For the text-containing cell, return its midpoint in (X, Y) coordinate format. 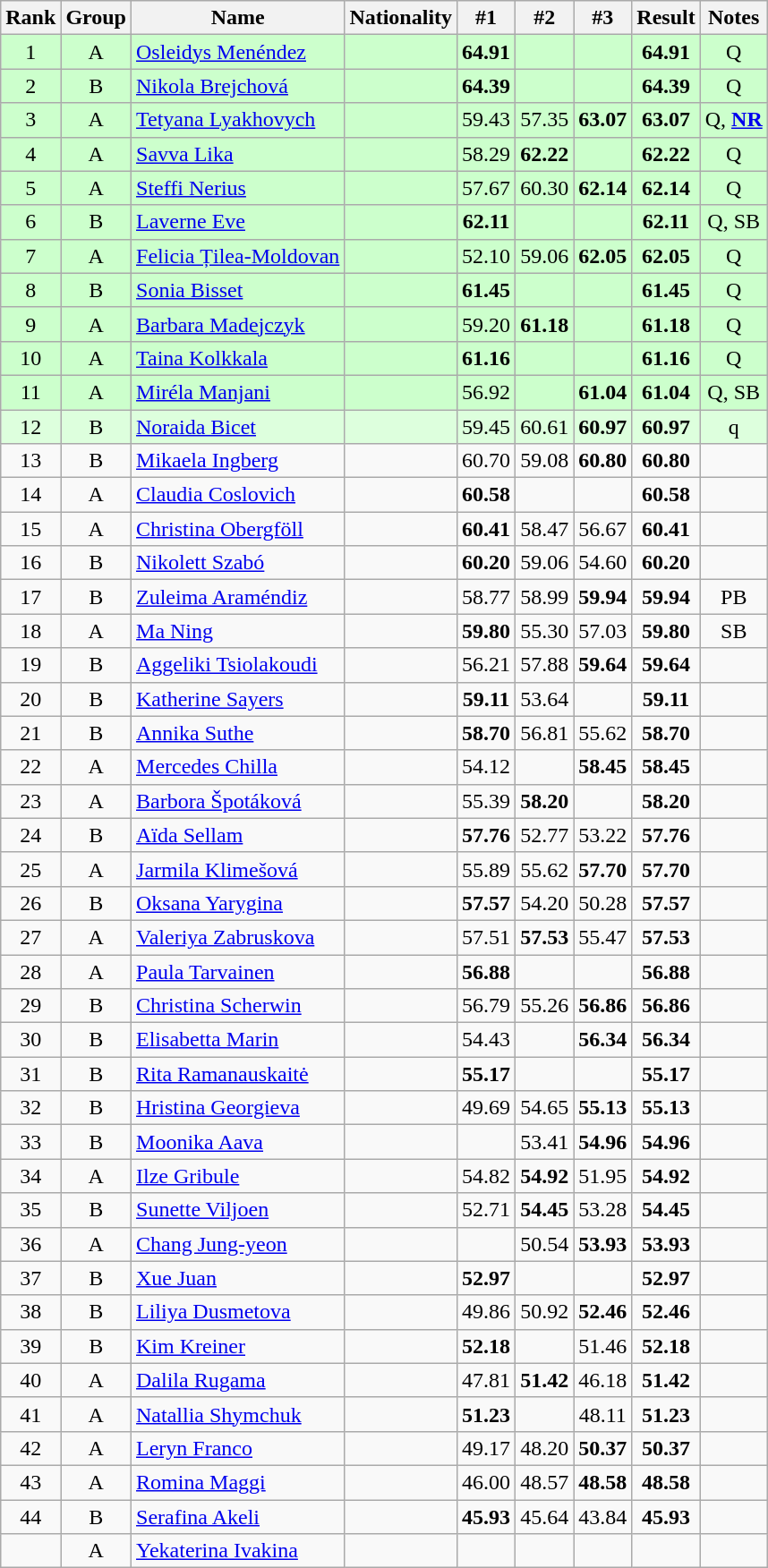
55.30 (544, 631)
Notes (734, 18)
40 (30, 1380)
9 (30, 324)
2 (30, 86)
24 (30, 835)
Ilze Gribule (238, 1176)
49.69 (487, 1108)
Nationality (401, 18)
Noraida Bicet (238, 427)
#1 (487, 18)
Aggeliki Tsiolakoudi (238, 665)
Claudia Coslovich (238, 495)
25 (30, 869)
Zuleima Araméndiz (238, 597)
59.45 (487, 427)
53.22 (603, 835)
21 (30, 733)
37 (30, 1278)
3 (30, 120)
55.47 (603, 937)
54.12 (487, 767)
Sunette Viljoen (238, 1210)
58.47 (544, 529)
30 (30, 1040)
38 (30, 1312)
43.84 (603, 1517)
26 (30, 903)
PB (734, 597)
Christina Obergföll (238, 529)
Barbara Madejczyk (238, 324)
41 (30, 1414)
q (734, 427)
Miréla Manjani (238, 392)
54.20 (544, 903)
18 (30, 631)
1 (30, 52)
Group (97, 18)
Laverne Eve (238, 222)
7 (30, 256)
60.30 (544, 188)
47.81 (487, 1380)
60.61 (544, 427)
48.11 (603, 1414)
56.21 (487, 665)
54.60 (603, 563)
51.95 (603, 1176)
5 (30, 188)
59.43 (487, 120)
57.88 (544, 665)
Serafina Akeli (238, 1517)
57.51 (487, 937)
4 (30, 154)
19 (30, 665)
Hristina Georgieva (238, 1108)
Christina Scherwin (238, 1006)
Q, NR (734, 120)
Result (666, 18)
14 (30, 495)
Steffi Nerius (238, 188)
Elisabetta Marin (238, 1040)
28 (30, 971)
Chang Jung-yeon (238, 1244)
20 (30, 699)
52.10 (487, 256)
12 (30, 427)
34 (30, 1176)
Kim Kreiner (238, 1346)
33 (30, 1142)
56.92 (487, 392)
Nikola Brejchová (238, 86)
58.77 (487, 597)
48.57 (544, 1482)
Tetyana Lyakhovych (238, 120)
59.20 (487, 324)
Xue Juan (238, 1278)
56.79 (487, 1006)
23 (30, 801)
44 (30, 1517)
#2 (544, 18)
59.08 (544, 461)
29 (30, 1006)
46.00 (487, 1482)
54.43 (487, 1040)
50.54 (544, 1244)
Romina Maggi (238, 1482)
Rank (30, 18)
Yekaterina Ivakina (238, 1551)
49.17 (487, 1448)
Leryn Franco (238, 1448)
54.65 (544, 1108)
52.77 (544, 835)
Osleidys Menéndez (238, 52)
Savva Lika (238, 154)
31 (30, 1074)
22 (30, 767)
42 (30, 1448)
Annika Suthe (238, 733)
Oksana Yarygina (238, 903)
Natallia Shymchuk (238, 1414)
15 (30, 529)
Katherine Sayers (238, 699)
55.39 (487, 801)
Name (238, 18)
48.20 (544, 1448)
43 (30, 1482)
8 (30, 290)
#3 (603, 18)
11 (30, 392)
32 (30, 1108)
SB (734, 631)
Rita Ramanauskaitė (238, 1074)
Mercedes Chilla (238, 767)
52.71 (487, 1210)
10 (30, 358)
51.46 (603, 1346)
Moonika Aava (238, 1142)
13 (30, 461)
Jarmila Klimešová (238, 869)
Liliya Dusmetova (238, 1312)
Aïda Sellam (238, 835)
Taina Kolkkala (238, 358)
Paula Tarvainen (238, 971)
53.41 (544, 1142)
55.89 (487, 869)
46.18 (603, 1380)
53.64 (544, 699)
54.82 (487, 1176)
57.35 (544, 120)
45.64 (544, 1517)
35 (30, 1210)
6 (30, 222)
49.86 (487, 1312)
60.70 (487, 461)
Barbora Špotáková (238, 801)
17 (30, 597)
Ma Ning (238, 631)
Valeriya Zabruskova (238, 937)
Mikaela Ingberg (238, 461)
Sonia Bisset (238, 290)
27 (30, 937)
58.99 (544, 597)
50.28 (603, 903)
53.28 (603, 1210)
57.03 (603, 631)
16 (30, 563)
Nikolett Szabó (238, 563)
36 (30, 1244)
58.29 (487, 154)
Felicia Țilea-Moldovan (238, 256)
50.92 (544, 1312)
39 (30, 1346)
56.67 (603, 529)
56.81 (544, 733)
55.26 (544, 1006)
57.67 (487, 188)
Dalila Rugama (238, 1380)
